Identify which cell holds the provided text, then report its [x, y] central coordinate. 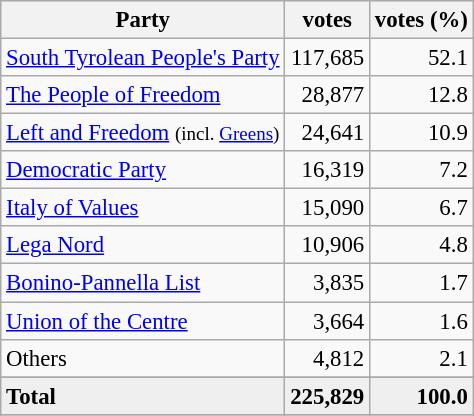
Left and Freedom (incl. Greens) [143, 133]
1.6 [422, 321]
24,641 [328, 133]
6.7 [422, 208]
Party [143, 20]
15,090 [328, 208]
10.9 [422, 133]
The People of Freedom [143, 95]
Others [143, 358]
7.2 [422, 170]
Italy of Values [143, 208]
votes (%) [422, 20]
28,877 [328, 95]
16,319 [328, 170]
100.0 [422, 396]
10,906 [328, 245]
1.7 [422, 283]
225,829 [328, 396]
Total [143, 396]
South Tyrolean People's Party [143, 58]
2.1 [422, 358]
Bonino-Pannella List [143, 283]
4,812 [328, 358]
Lega Nord [143, 245]
117,685 [328, 58]
3,835 [328, 283]
12.8 [422, 95]
52.1 [422, 58]
3,664 [328, 321]
votes [328, 20]
Union of the Centre [143, 321]
4.8 [422, 245]
Democratic Party [143, 170]
